Output the [x, y] coordinate of the center of the cell containing the given text.  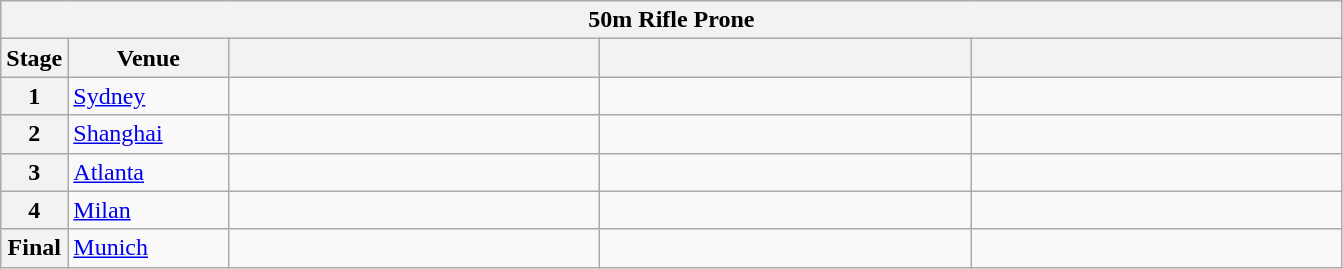
Munich [148, 248]
4 [34, 210]
Venue [148, 58]
Shanghai [148, 134]
Sydney [148, 96]
Final [34, 248]
Stage [34, 58]
Milan [148, 210]
50m Rifle Prone [672, 20]
3 [34, 172]
Atlanta [148, 172]
2 [34, 134]
1 [34, 96]
